Return the [X, Y] coordinate for the center point of the cell that contains the specified text.  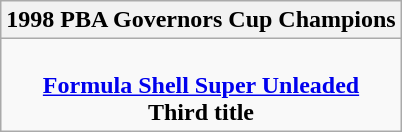
1998 PBA Governors Cup Champions [201, 20]
Formula Shell Super Unleaded Third title [201, 85]
